Determine the (X, Y) coordinate at the center of the cell enclosing the given text.  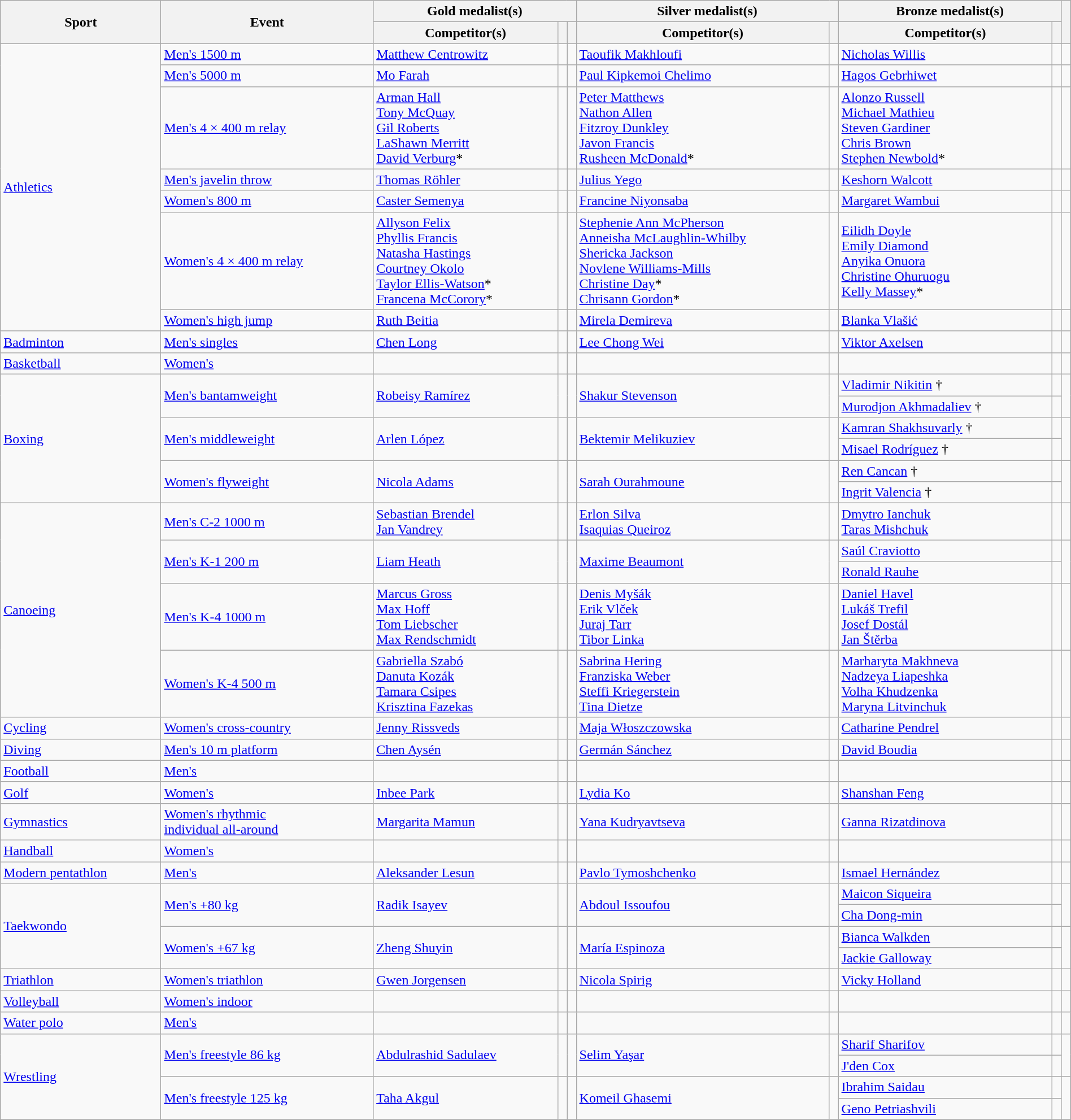
Men's 1500 m (267, 54)
Viktor Axelsen (946, 342)
Gabriella SzabóDanuta KozákTamara CsipesKrisztina Fazekas (465, 683)
Women's triathlon (267, 980)
Ismael Hernández (946, 873)
Ibrahim Saidau (946, 1087)
Ruth Beitia (465, 320)
Alonzo RussellMichael MathieuSteven GardinerChris BrownStephen Newbold* (946, 128)
Men's freestyle 125 kg (267, 1098)
Kamran Shakhsuvarly † (946, 428)
Men's K-1 200 m (267, 561)
Abdulrashid Sadulaev (465, 1055)
Dmytro IanchukTaras Mishchuk (946, 522)
Women's rhythmicindividual all-around (267, 821)
Ren Cancan † (946, 471)
Bronze medalist(s) (950, 11)
Inbee Park (465, 792)
Arlen López (465, 439)
Chen Long (465, 342)
Paul Kipkemoi Chelimo (703, 76)
Thomas Röhler (465, 180)
Sarah Ourahmoune (703, 482)
Francine Niyonsaba (703, 201)
Event (267, 22)
Jenny Rissveds (465, 728)
Margaret Wambui (946, 201)
Men's freestyle 86 kg (267, 1055)
Jackie Galloway (946, 958)
Selim Yaşar (703, 1055)
Caster Semenya (465, 201)
Football (81, 771)
Water polo (81, 1023)
Men's 10 m platform (267, 749)
Sharif Sharifov (946, 1044)
Geno Petriashvili (946, 1109)
Denis MyšákErik VlčekJuraj TarrTibor Linka (703, 617)
Badminton (81, 342)
Taekwondo (81, 926)
Women's K-4 500 m (267, 683)
Shanshan Feng (946, 792)
Nicholas Willis (946, 54)
Daniel HavelLukáš TrefilJosef DostálJan Štěrba (946, 617)
Saúl Craviotto (946, 551)
Men's middleweight (267, 439)
Women's 4 × 400 m relay (267, 261)
Vicky Holland (946, 980)
Modern pentathlon (81, 873)
Diving (81, 749)
Erlon SilvaIsaquias Queiroz (703, 522)
Triathlon (81, 980)
Margarita Mamun (465, 821)
Misael Rodríguez † (946, 450)
Eilidh DoyleEmily DiamondAnyika OnuoraChristine OhuruoguKelly Massey* (946, 261)
Lee Chong Wei (703, 342)
Maja Włoszczowska (703, 728)
Bianca Walkden (946, 937)
Women's +67 kg (267, 948)
Aleksander Lesun (465, 873)
Arman HallTony McQuayGil RobertsLaShawn MerrittDavid Verburg* (465, 128)
Ganna Rizatdinova (946, 821)
Men's C-2 1000 m (267, 522)
Handball (81, 851)
Canoeing (81, 610)
Maxime Beaumont (703, 561)
Women's high jump (267, 320)
Sebastian BrendelJan Vandrey (465, 522)
Marcus GrossMax HoffTom LiebscherMax Rendschmidt (465, 617)
Matthew Centrowitz (465, 54)
Germán Sánchez (703, 749)
Komeil Ghasemi (703, 1098)
Women's flyweight (267, 482)
María Espinoza (703, 948)
Taha Akgul (465, 1098)
Boxing (81, 438)
Ingrit Valencia † (946, 493)
Stephenie Ann McPhersonAnneisha McLaughlin-WhilbyShericka JacksonNovlene Williams-MillsChristine Day*Chrisann Gordon* (703, 261)
Lydia Ko (703, 792)
Men's 4 × 400 m relay (267, 128)
Athletics (81, 188)
Zheng Shuyin (465, 948)
Catharine Pendrel (946, 728)
Volleyball (81, 1001)
Gold medalist(s) (474, 11)
Marharyta MakhnevaNadzeya LiapeshkaVolha KhudzenkaMaryna Litvinchuk (946, 683)
Men's singles (267, 342)
Taoufik Makhloufi (703, 54)
Allyson FelixPhyllis FrancisNatasha HastingsCourtney OkoloTaylor Ellis-Watson*Francena McCorory* (465, 261)
Gymnastics (81, 821)
Robeisy Ramírez (465, 395)
Mo Farah (465, 76)
Cha Dong-min (946, 916)
Basketball (81, 363)
Women's 800 m (267, 201)
Sabrina HeringFranziska WeberSteffi KriegersteinTina Dietze (703, 683)
Abdoul Issoufou (703, 905)
Golf (81, 792)
Men's javelin throw (267, 180)
Wrestling (81, 1077)
Women's cross-country (267, 728)
Blanka Vlašić (946, 320)
Men's K-4 1000 m (267, 617)
Men's +80 kg (267, 905)
Murodjon Akhmadaliev † (946, 406)
J'den Cox (946, 1066)
Nicola Spirig (703, 980)
Maicon Siqueira (946, 894)
Sport (81, 22)
Mirela Demireva (703, 320)
Radik Isayev (465, 905)
Bektemir Melikuziev (703, 439)
Cycling (81, 728)
Nicola Adams (465, 482)
Julius Yego (703, 180)
Ronald Rauhe (946, 572)
Shakur Stevenson (703, 395)
David Boudia (946, 749)
Yana Kudryavtseva (703, 821)
Gwen Jorgensen (465, 980)
Peter MatthewsNathon AllenFitzroy DunkleyJavon FrancisRusheen McDonald* (703, 128)
Women's indoor (267, 1001)
Liam Heath (465, 561)
Vladimir Nikitin † (946, 385)
Men's 5000 m (267, 76)
Men's bantamweight (267, 395)
Chen Aysén (465, 749)
Keshorn Walcott (946, 180)
Hagos Gebrhiwet (946, 76)
Pavlo Tymoshchenko (703, 873)
Silver medalist(s) (707, 11)
